Scan for the cell matching the given text and deliver its [x, y] coordinate at center. 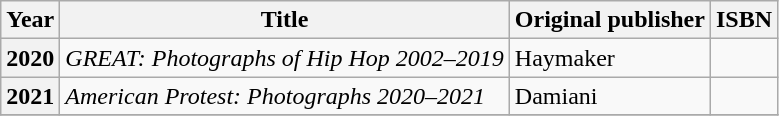
Haymaker [610, 58]
2021 [30, 96]
ISBN [744, 20]
Damiani [610, 96]
Year [30, 20]
2020 [30, 58]
Title [285, 20]
GREAT: Photographs of Hip Hop 2002–2019 [285, 58]
American Protest: Photographs 2020–2021 [285, 96]
Original publisher [610, 20]
